Return (X, Y) of the center of cell containing provided text 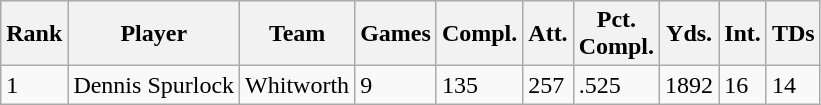
9 (396, 85)
Att. (548, 34)
.525 (616, 85)
TDs (793, 34)
Int. (743, 34)
Team (298, 34)
135 (479, 85)
Pct.Compl. (616, 34)
1892 (690, 85)
257 (548, 85)
1 (34, 85)
16 (743, 85)
Games (396, 34)
Whitworth (298, 85)
Yds. (690, 34)
Dennis Spurlock (154, 85)
14 (793, 85)
Rank (34, 34)
Player (154, 34)
Compl. (479, 34)
